Capture the cell that displays the provided text and extract its (x, y) central coordinate. 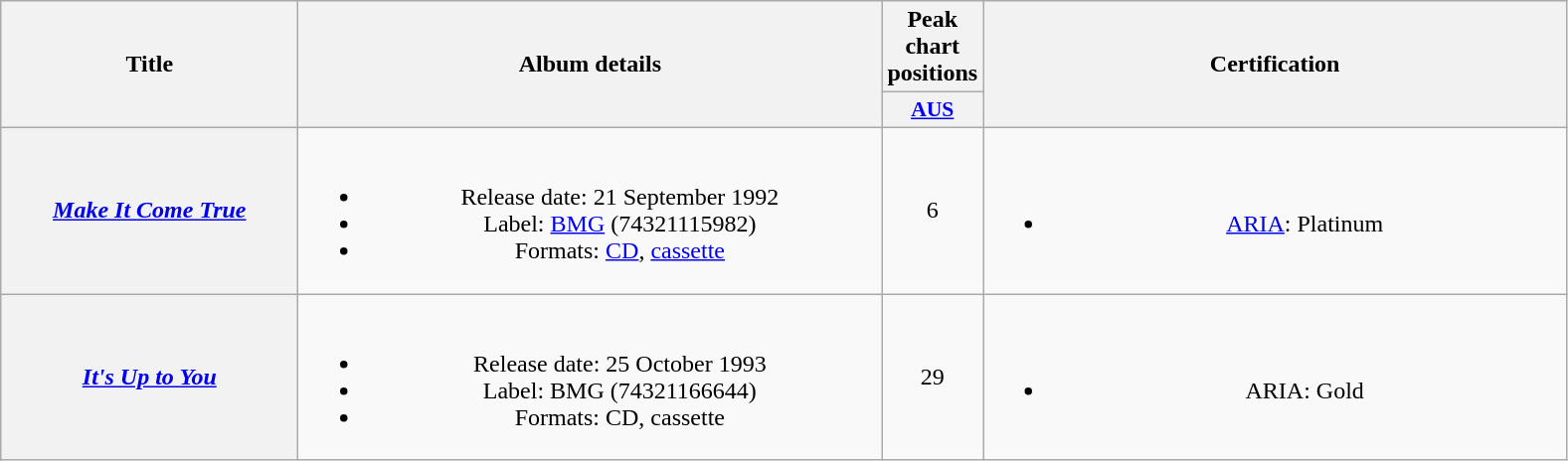
Release date: 25 October 1993Label: BMG (74321166644)Formats: CD, cassette (591, 378)
Peak chart positions (933, 47)
It's Up to You (149, 378)
ARIA: Platinum (1275, 211)
AUS (933, 110)
Album details (591, 65)
Certification (1275, 65)
29 (933, 378)
ARIA: Gold (1275, 378)
6 (933, 211)
Release date: 21 September 1992Label: BMG (74321115982)Formats: CD, cassette (591, 211)
Make It Come True (149, 211)
Title (149, 65)
